Find where the given text appears and provide that cell's center as (X, Y) coordinate. 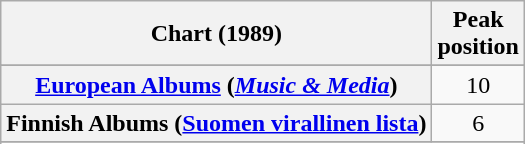
Chart (1989) (216, 34)
6 (478, 123)
10 (478, 85)
Finnish Albums (Suomen virallinen lista) (216, 123)
European Albums (Music & Media) (216, 85)
Peakposition (478, 34)
